Capture the cell that displays the provided text and extract its (x, y) central coordinate. 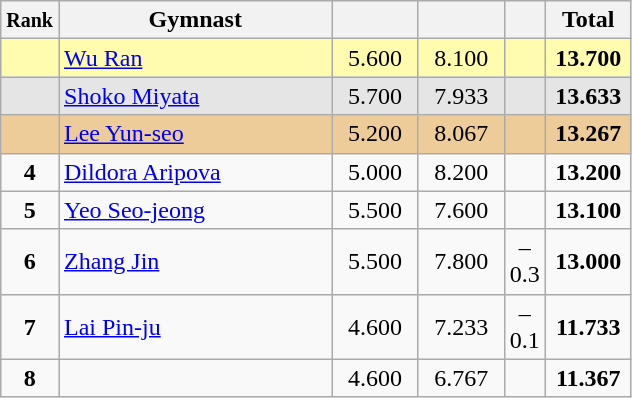
–0.3 (524, 262)
13.267 (588, 134)
13.100 (588, 210)
Rank (30, 20)
7 (30, 326)
5.000 (375, 172)
Gymnast (195, 20)
5.200 (375, 134)
–0.1 (524, 326)
8.067 (461, 134)
Lee Yun-seo (195, 134)
4 (30, 172)
5 (30, 210)
Dildora Aripova (195, 172)
Zhang Jin (195, 262)
5.700 (375, 96)
13.700 (588, 58)
13.200 (588, 172)
11.733 (588, 326)
Lai Pin-ju (195, 326)
7.933 (461, 96)
Yeo Seo-jeong (195, 210)
6 (30, 262)
11.367 (588, 378)
7.233 (461, 326)
Wu Ran (195, 58)
13.633 (588, 96)
7.600 (461, 210)
7.800 (461, 262)
8 (30, 378)
8.100 (461, 58)
6.767 (461, 378)
5.600 (375, 58)
Total (588, 20)
13.000 (588, 262)
Shoko Miyata (195, 96)
8.200 (461, 172)
